Detect which cell encompasses the target text, then output its [x, y] center coordinate. 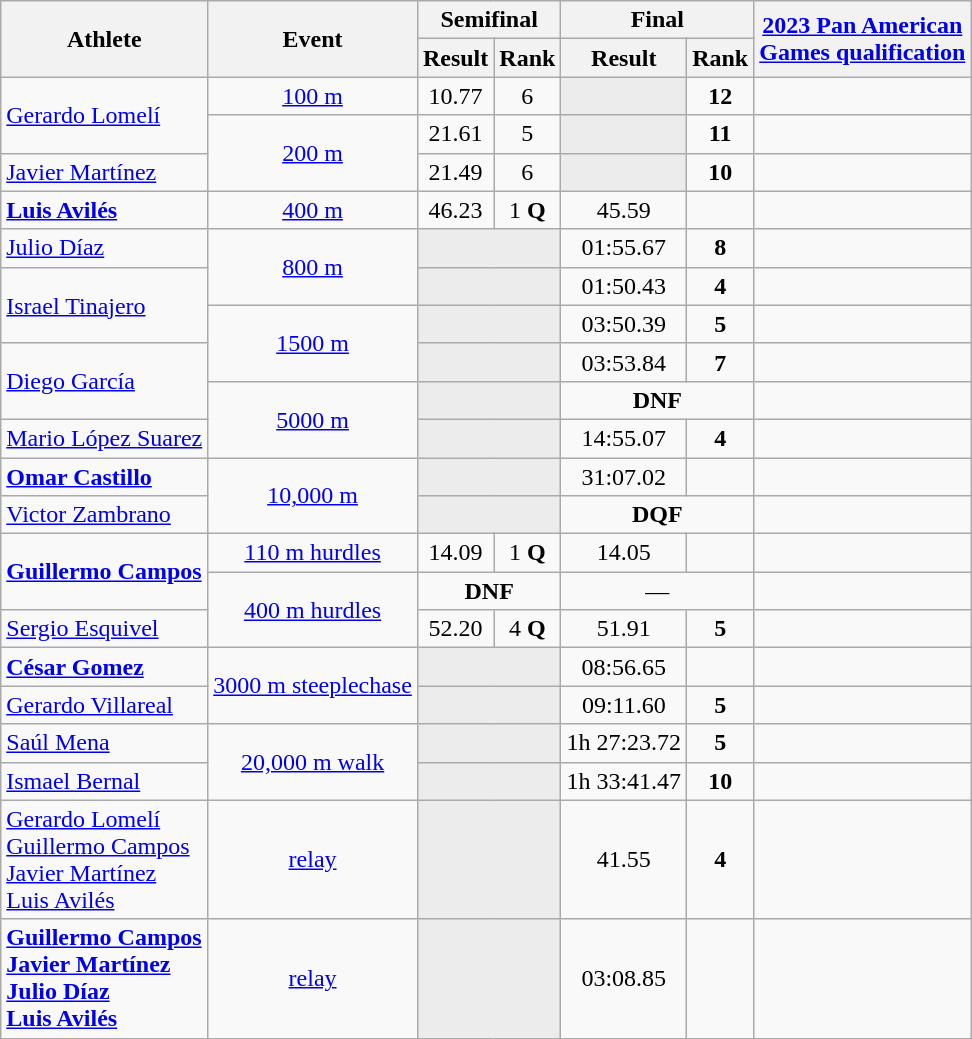
Guillermo Campos [104, 572]
10.77 [455, 96]
46.23 [455, 210]
14.09 [455, 553]
1h 27:23.72 [624, 743]
Mario López Suarez [104, 438]
14:55.07 [624, 438]
03:08.85 [624, 978]
400 m [313, 210]
110 m hurdles [313, 553]
45.59 [624, 210]
51.91 [624, 629]
21.49 [455, 172]
20,000 m walk [313, 762]
14.05 [624, 553]
8 [720, 248]
03:50.39 [624, 324]
DQF [658, 515]
41.55 [624, 860]
Semifinal [489, 20]
03:53.84 [624, 362]
01:50.43 [624, 286]
12 [720, 96]
César Gomez [104, 667]
4 Q [528, 629]
Sergio Esquivel [104, 629]
5000 m [313, 419]
21.61 [455, 134]
Diego García [104, 381]
1500 m [313, 343]
400 m hurdles [313, 610]
Event [313, 39]
3000 m steeplechase [313, 686]
— [658, 591]
Omar Castillo [104, 477]
Gerardo LomelíGuillermo CamposJavier MartínezLuis Avilés [104, 860]
2023 Pan American Games qualification [862, 39]
Ismael Bernal [104, 781]
100 m [313, 96]
01:55.67 [624, 248]
Victor Zambrano [104, 515]
Final [658, 20]
Javier Martínez [104, 172]
Julio Díaz [104, 248]
7 [720, 362]
Gerardo Villareal [104, 705]
52.20 [455, 629]
Luis Avilés [104, 210]
Athlete [104, 39]
800 m [313, 267]
08:56.65 [624, 667]
11 [720, 134]
200 m [313, 153]
31:07.02 [624, 477]
Saúl Mena [104, 743]
Guillermo CamposJavier MartínezJulio DíazLuis Avilés [104, 978]
Israel Tinajero [104, 305]
09:11.60 [624, 705]
10,000 m [313, 496]
Gerardo Lomelí [104, 115]
1h 33:41.47 [624, 781]
